From the cell containing the given text, extract its center point as (x, y) coordinate. 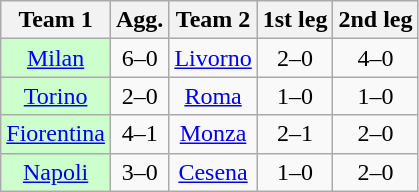
6–0 (139, 58)
Napoli (56, 172)
Milan (56, 58)
4–1 (139, 134)
2nd leg (376, 20)
Monza (213, 134)
Torino (56, 96)
4–0 (376, 58)
Fiorentina (56, 134)
3–0 (139, 172)
Livorno (213, 58)
Team 2 (213, 20)
Team 1 (56, 20)
Cesena (213, 172)
1st leg (295, 20)
Agg. (139, 20)
2–1 (295, 134)
Roma (213, 96)
